Search for the cell housing the specified text and yield its [X, Y] center coordinate. 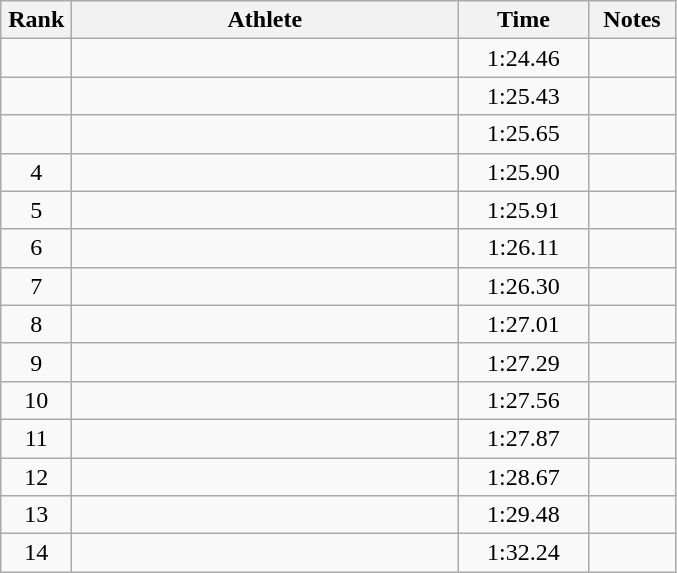
4 [36, 172]
Notes [632, 20]
10 [36, 400]
7 [36, 286]
1:25.90 [524, 172]
Rank [36, 20]
Time [524, 20]
1:27.01 [524, 324]
11 [36, 438]
1:27.29 [524, 362]
1:32.24 [524, 553]
12 [36, 477]
1:25.43 [524, 96]
8 [36, 324]
13 [36, 515]
1:27.87 [524, 438]
1:29.48 [524, 515]
1:24.46 [524, 58]
Athlete [265, 20]
5 [36, 210]
14 [36, 553]
1:25.65 [524, 134]
6 [36, 248]
1:27.56 [524, 400]
1:26.11 [524, 248]
1:25.91 [524, 210]
1:26.30 [524, 286]
9 [36, 362]
1:28.67 [524, 477]
